Find where the given text appears and provide that cell's center as (X, Y) coordinate. 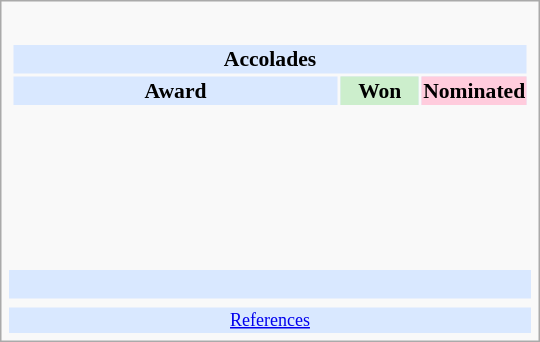
Nominated (474, 90)
Accolades Award Won Nominated (270, 141)
Won (380, 90)
References (270, 320)
Award (175, 90)
Accolades (270, 59)
